Return the [x, y] coordinate for the center point of the cell that contains the specified text.  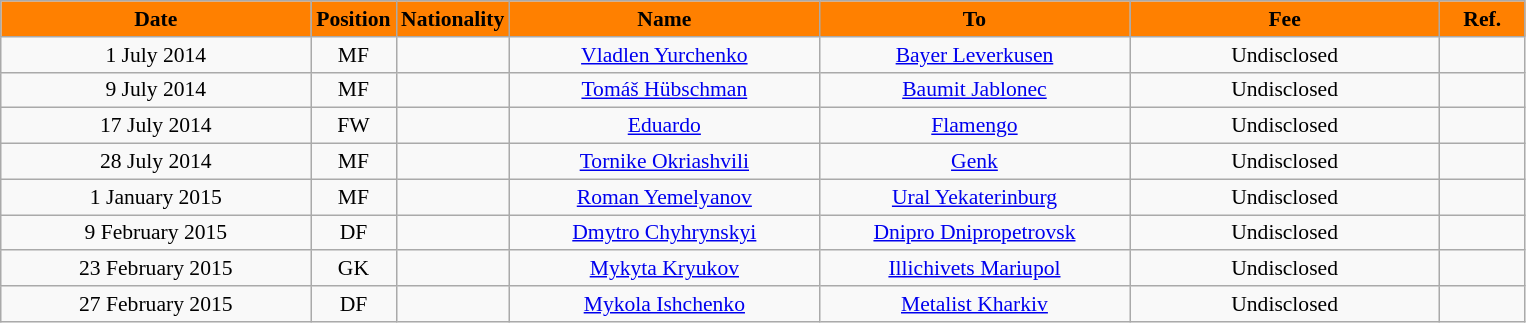
Date [156, 19]
1 July 2014 [156, 55]
Position [354, 19]
23 February 2015 [156, 269]
Metalist Kharkiv [974, 304]
Baumit Jablonec [974, 90]
Illichivets Mariupol [974, 269]
Fee [1285, 19]
Nationality [452, 19]
FW [354, 126]
Eduardo [664, 126]
Ural Yekaterinburg [974, 197]
Ref. [1482, 19]
Mykola Ishchenko [664, 304]
To [974, 19]
Tornike Okriashvili [664, 162]
17 July 2014 [156, 126]
1 January 2015 [156, 197]
GK [354, 269]
Vladlen Yurchenko [664, 55]
Mykyta Kryukov [664, 269]
Name [664, 19]
Flamengo [974, 126]
9 February 2015 [156, 233]
Dnipro Dnipropetrovsk [974, 233]
Roman Yemelyanov [664, 197]
27 February 2015 [156, 304]
28 July 2014 [156, 162]
Dmytro Chyhrynskyi [664, 233]
Tomáš Hübschman [664, 90]
Bayer Leverkusen [974, 55]
9 July 2014 [156, 90]
Genk [974, 162]
